Search for the cell housing the specified text and yield its [x, y] center coordinate. 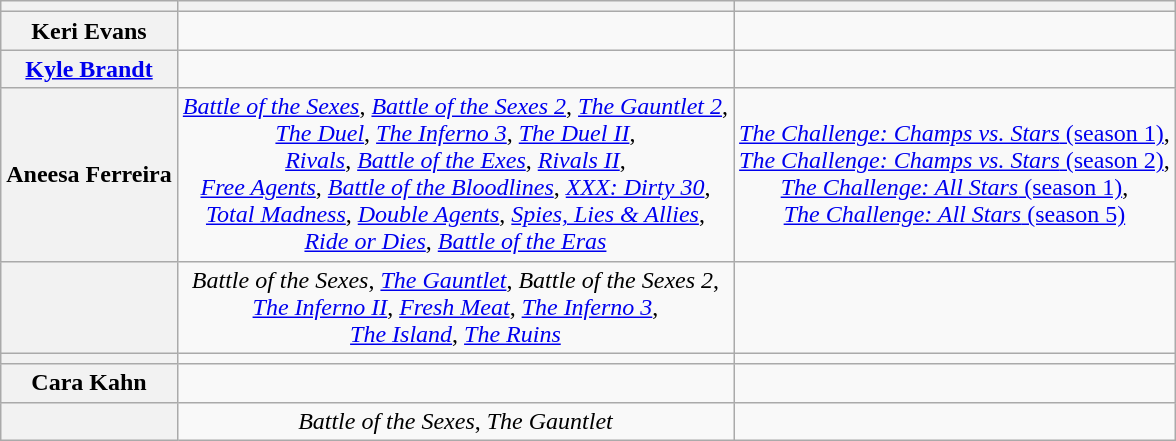
Aneesa Ferreira [90, 174]
Battle of the Sexes, The Gauntlet, Battle of the Sexes 2,The Inferno II, Fresh Meat, The Inferno 3,The Island, The Ruins [455, 307]
Cara Kahn [90, 383]
Kyle Brandt [90, 69]
Keri Evans [90, 31]
Battle of the Sexes, The Gauntlet [455, 421]
